Locate the cell with the specified text and output its [X, Y] center coordinate. 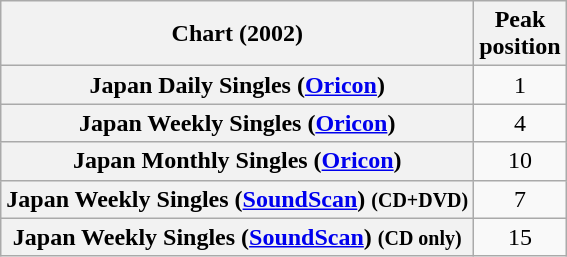
1 [520, 85]
Chart (2002) [238, 34]
7 [520, 199]
15 [520, 237]
4 [520, 123]
Japan Weekly Singles (SoundScan) (CD+DVD) [238, 199]
Japan Monthly Singles (Oricon) [238, 161]
Japan Weekly Singles (Oricon) [238, 123]
10 [520, 161]
Peakposition [520, 34]
Japan Daily Singles (Oricon) [238, 85]
Japan Weekly Singles (SoundScan) (CD only) [238, 237]
